Pinpoint the cell where the given text exists, returning its (X, Y) midpoint coordinate. 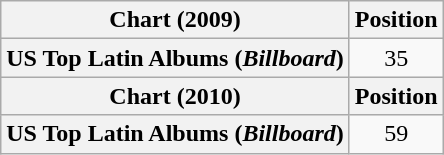
Chart (2009) (176, 20)
Chart (2010) (176, 96)
59 (396, 134)
35 (396, 58)
